From the cell containing the given text, extract its center point as (X, Y) coordinate. 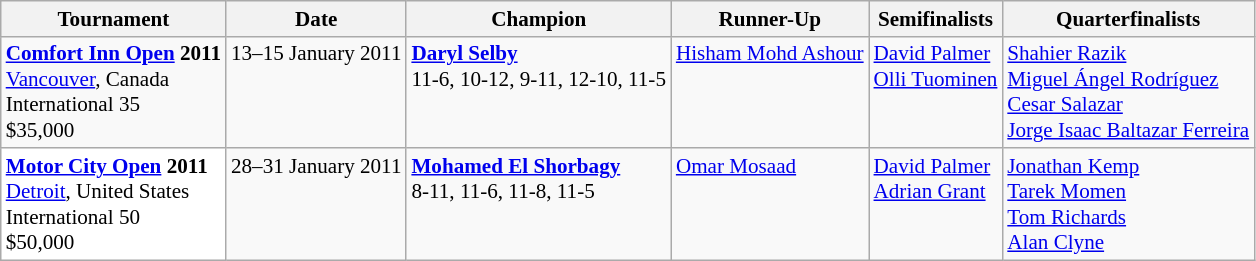
Mohamed El Shorbagy8-11, 11-6, 11-8, 11-5 (538, 204)
Date (316, 18)
Daryl Selby11-6, 10-12, 9-11, 12-10, 11-5 (538, 92)
Runner-Up (770, 18)
Comfort Inn Open 2011 Vancouver, CanadaInternational 35$35,000 (114, 92)
Motor City Open 2011 Detroit, United StatesInternational 50$50,000 (114, 204)
13–15 January 2011 (316, 92)
Champion (538, 18)
David Palmer Adrian Grant (936, 204)
28–31 January 2011 (316, 204)
Tournament (114, 18)
David Palmer Olli Tuominen (936, 92)
Semifinalists (936, 18)
Jonathan Kemp Tarek Momen Tom Richards Alan Clyne (1128, 204)
Hisham Mohd Ashour (770, 92)
Quarterfinalists (1128, 18)
Omar Mosaad (770, 204)
Shahier Razik Miguel Ángel Rodríguez Cesar Salazar Jorge Isaac Baltazar Ferreira (1128, 92)
